Extract the (x, y) coordinate from the center of the cell holding the provided text.  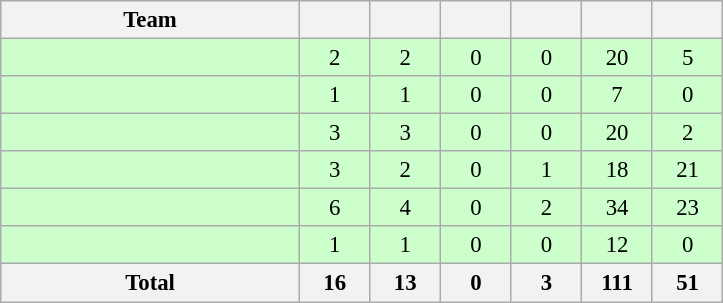
16 (334, 283)
18 (618, 170)
5 (688, 58)
21 (688, 170)
111 (618, 283)
4 (406, 208)
6 (334, 208)
34 (618, 208)
12 (618, 245)
51 (688, 283)
23 (688, 208)
Total (150, 283)
13 (406, 283)
Team (150, 20)
7 (618, 95)
